Extract the (x, y) coordinate from the center of the cell holding the provided text.  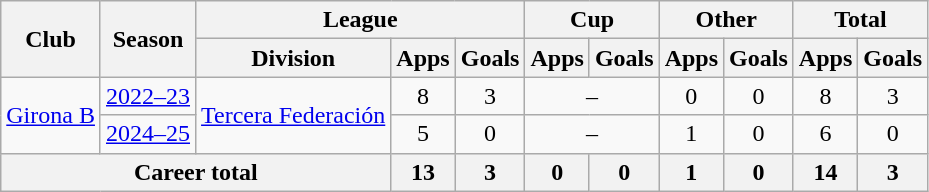
2024–25 (148, 134)
League (360, 20)
Tercera Federación (294, 115)
2022–23 (148, 96)
Girona B (51, 115)
Division (294, 58)
Club (51, 39)
5 (423, 134)
14 (825, 172)
Career total (196, 172)
Season (148, 39)
13 (423, 172)
Cup (592, 20)
6 (825, 134)
Total (860, 20)
Other (726, 20)
